Return the (x, y) coordinate for the center point of the cell that contains the specified text.  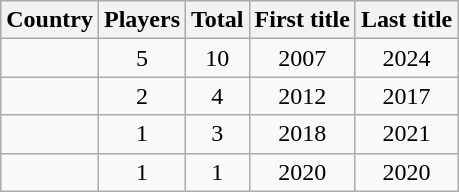
Total (218, 20)
2012 (302, 96)
2017 (406, 96)
2021 (406, 134)
2024 (406, 58)
Last title (406, 20)
10 (218, 58)
4 (218, 96)
Players (142, 20)
Country (50, 20)
2018 (302, 134)
5 (142, 58)
2 (142, 96)
First title (302, 20)
2007 (302, 58)
3 (218, 134)
